Capture the cell that displays the provided text and extract its [X, Y] central coordinate. 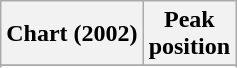
Peakposition [189, 34]
Chart (2002) [72, 34]
